Detect which cell encompasses the target text, then output its (x, y) center coordinate. 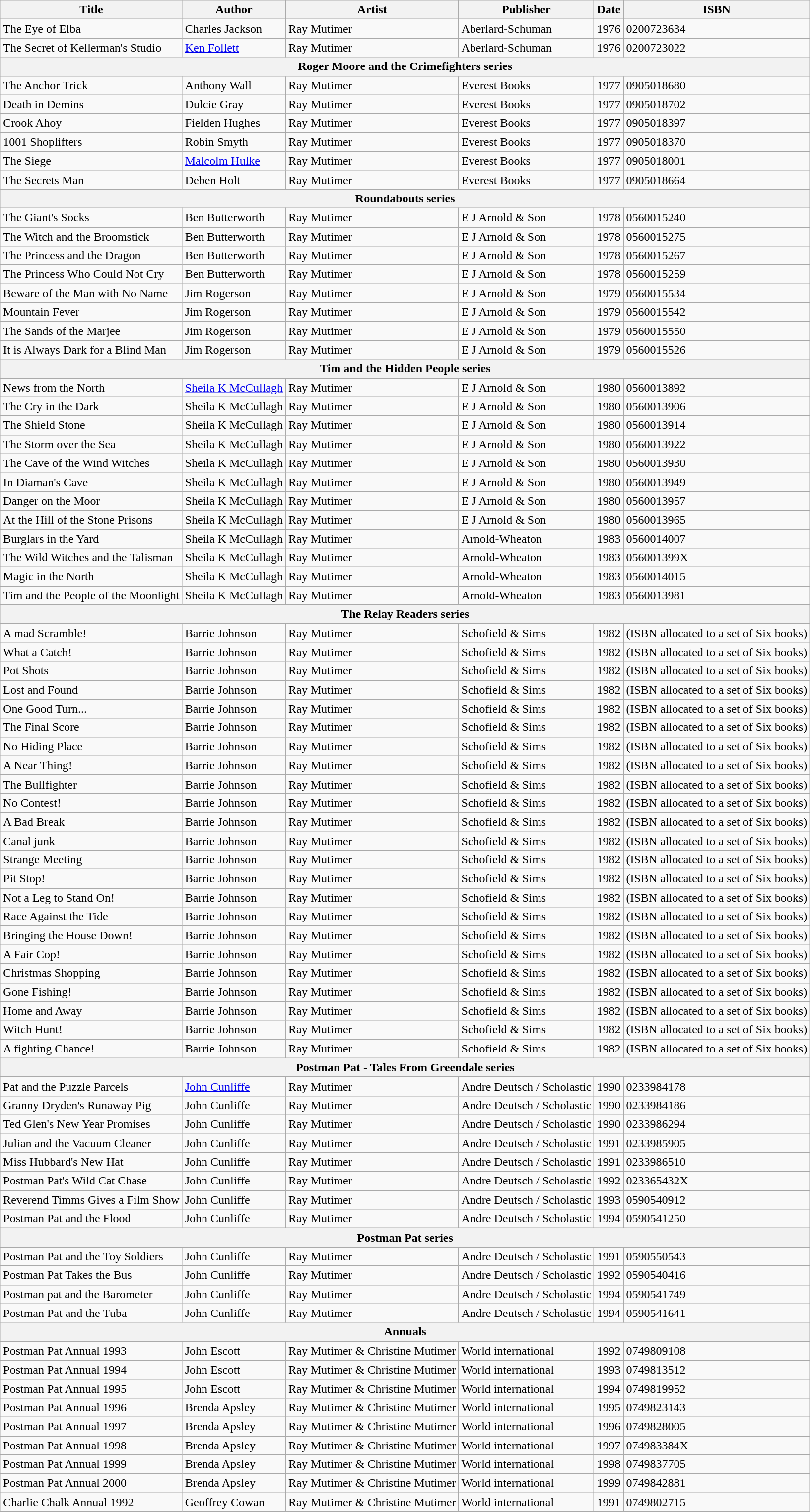
0560015550 (717, 331)
Postman Pat - Tales From Greendale series (405, 1067)
The Siege (91, 161)
News from the North (91, 388)
0560015259 (717, 274)
0200723634 (717, 29)
Postman Pat and the Tuba (91, 1313)
Roundabouts series (405, 198)
0590541641 (717, 1313)
Date (608, 10)
A mad Scramble! (91, 633)
The Shield Stone (91, 425)
One Good Turn... (91, 709)
The Storm over the Sea (91, 444)
Death in Demins (91, 104)
Burglars in the Yard (91, 538)
Julian and the Vacuum Cleaner (91, 1143)
Witch Hunt! (91, 1030)
The Wild Witches and the Talisman (91, 558)
Granny Dryden's Runaway Pig (91, 1105)
0233986294 (717, 1124)
0560013914 (717, 425)
Postman Pat and the Flood (91, 1219)
Ted Glen's New Year Promises (91, 1124)
A Bad Break (91, 822)
0905018680 (717, 85)
Postman Pat series (405, 1238)
Postman Pat Annual 1993 (91, 1351)
0560013892 (717, 388)
0905018001 (717, 161)
0905018664 (717, 180)
0560013930 (717, 463)
Title (91, 10)
The Witch and the Broomstick (91, 237)
0560015275 (717, 237)
0749809108 (717, 1351)
0560013949 (717, 482)
023365432X (717, 1181)
Canal junk (91, 841)
0560015267 (717, 256)
0560013981 (717, 595)
Reverend Timms Gives a Film Show (91, 1200)
0560015526 (717, 350)
Postman Pat Takes the Bus (91, 1275)
Deben Holt (234, 180)
Charles Jackson (234, 29)
1996 (608, 1426)
0749828005 (717, 1426)
Postman Pat Annual 1994 (91, 1370)
0749842881 (717, 1483)
Tim and the Hidden People series (405, 369)
The Giant's Socks (91, 217)
Malcolm Hulke (234, 161)
0560015534 (717, 293)
A fighting Chance! (91, 1049)
Postman Pat Annual 1999 (91, 1464)
Fielden Hughes (234, 123)
Charlie Chalk Annual 1992 (91, 1502)
Postman Pat Annual 1996 (91, 1407)
A Near Thing! (91, 765)
0590541250 (717, 1219)
0233986510 (717, 1162)
Pat and the Puzzle Parcels (91, 1086)
Annuals (405, 1332)
0905018702 (717, 104)
Mountain Fever (91, 312)
Danger on the Moor (91, 501)
0560015240 (717, 217)
The Princess and the Dragon (91, 256)
Not a Leg to Stand On! (91, 898)
A Fair Cop! (91, 954)
The Princess Who Could Not Cry (91, 274)
056001399X (717, 558)
The Secrets Man (91, 180)
Publisher (526, 10)
0560015542 (717, 312)
0560013957 (717, 501)
Postman Pat Annual 1998 (91, 1446)
The Secret of Kellerman's Studio (91, 48)
Author (234, 10)
At the Hill of the Stone Prisons (91, 520)
074983384X (717, 1446)
Postman Pat and the Toy Soldiers (91, 1256)
The Final Score (91, 727)
1997 (608, 1446)
Dulcie Gray (234, 104)
0749802715 (717, 1502)
Pot Shots (91, 671)
No Hiding Place (91, 746)
Christmas Shopping (91, 973)
Postman Pat's Wild Cat Chase (91, 1181)
0749823143 (717, 1407)
It is Always Dark for a Blind Man (91, 350)
The Eye of Elba (91, 29)
Postman Pat Annual 1995 (91, 1388)
0233984178 (717, 1086)
The Cry in the Dark (91, 406)
0233985905 (717, 1143)
Strange Meeting (91, 860)
Postman Pat Annual 1997 (91, 1426)
Anthony Wall (234, 85)
0560014007 (717, 538)
0560013965 (717, 520)
Race Against the Tide (91, 917)
1999 (608, 1483)
The Anchor Trick (91, 85)
1998 (608, 1464)
0560014015 (717, 577)
Miss Hubbard's New Hat (91, 1162)
Beware of the Man with No Name (91, 293)
Robin Smyth (234, 142)
Roger Moore and the Crimefighters series (405, 66)
0560013922 (717, 444)
0590550543 (717, 1256)
0233984186 (717, 1105)
No Contest! (91, 803)
Tim and the People of the Moonlight (91, 595)
Home and Away (91, 1011)
Postman pat and the Barometer (91, 1294)
The Bullfighter (91, 784)
Postman Pat Annual 2000 (91, 1483)
Ken Follett (234, 48)
0749819952 (717, 1388)
0749837705 (717, 1464)
0905018397 (717, 123)
In Diaman's Cave (91, 482)
The Relay Readers series (405, 614)
The Sands of the Marjee (91, 331)
Magic in the North (91, 577)
Lost and Found (91, 690)
ISBN (717, 10)
Crook Ahoy (91, 123)
1001 Shoplifters (91, 142)
Gone Fishing! (91, 992)
Geoffrey Cowan (234, 1502)
0590540416 (717, 1275)
1995 (608, 1407)
The Cave of the Wind Witches (91, 463)
Bringing the House Down! (91, 935)
0905018370 (717, 142)
0560013906 (717, 406)
0590540912 (717, 1200)
Pit Stop! (91, 879)
0749813512 (717, 1370)
Artist (372, 10)
0200723022 (717, 48)
What a Catch! (91, 652)
0590541749 (717, 1294)
